Return (X, Y) of the center of cell containing provided text 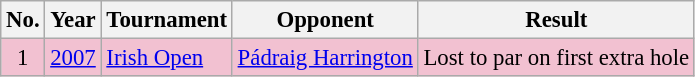
Year (73, 20)
2007 (73, 58)
Lost to par on first extra hole (556, 58)
No. (23, 20)
Result (556, 20)
Pádraig Harrington (325, 58)
Opponent (325, 20)
Irish Open (166, 58)
Tournament (166, 20)
1 (23, 58)
